For the text-containing cell, return its midpoint in (x, y) coordinate format. 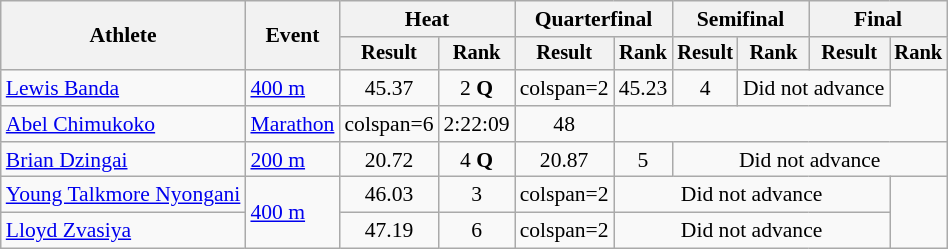
48 (564, 124)
Lloyd Zvasiya (124, 231)
4 Q (477, 160)
Brian Dzingai (124, 160)
Young Talkmore Nyongani (124, 195)
Abel Chimukoko (124, 124)
Final (878, 19)
5 (644, 160)
45.37 (388, 88)
colspan=6 (388, 124)
2 Q (477, 88)
Semifinal (740, 19)
46.03 (388, 195)
Lewis Banda (124, 88)
Marathon (292, 124)
6 (477, 231)
Quarterfinal (594, 19)
Event (292, 36)
20.87 (564, 160)
Athlete (124, 36)
20.72 (388, 160)
Heat (426, 19)
2:22:09 (477, 124)
47.19 (388, 231)
3 (477, 195)
45.23 (644, 88)
200 m (292, 160)
4 (705, 88)
